Extract the (X, Y) coordinate from the center of the cell holding the provided text.  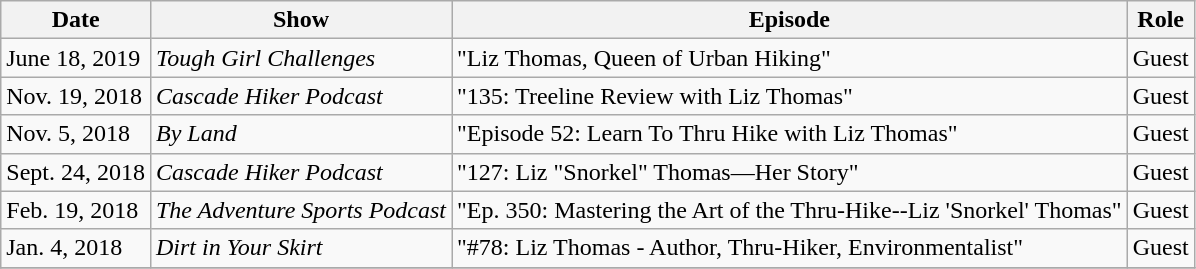
"127: Liz "Snorkel" Thomas—Her Story" (790, 172)
"Ep. 350: Mastering the Art of the Thru-Hike--Liz 'Snorkel' Thomas" (790, 210)
Sept. 24, 2018 (76, 172)
"Episode 52: Learn To Thru Hike with Liz Thomas" (790, 134)
The Adventure Sports Podcast (300, 210)
Nov. 5, 2018 (76, 134)
"#78: Liz Thomas - Author, Thru-Hiker, Environmentalist" (790, 248)
Feb. 19, 2018 (76, 210)
Show (300, 20)
June 18, 2019 (76, 58)
Dirt in Your Skirt (300, 248)
Jan. 4, 2018 (76, 248)
Episode (790, 20)
Date (76, 20)
By Land (300, 134)
Tough Girl Challenges (300, 58)
"Liz Thomas, Queen of Urban Hiking" (790, 58)
Role (1160, 20)
"135: Treeline Review with Liz Thomas" (790, 96)
Nov. 19, 2018 (76, 96)
